Scan for the cell matching the given text and deliver its [x, y] coordinate at center. 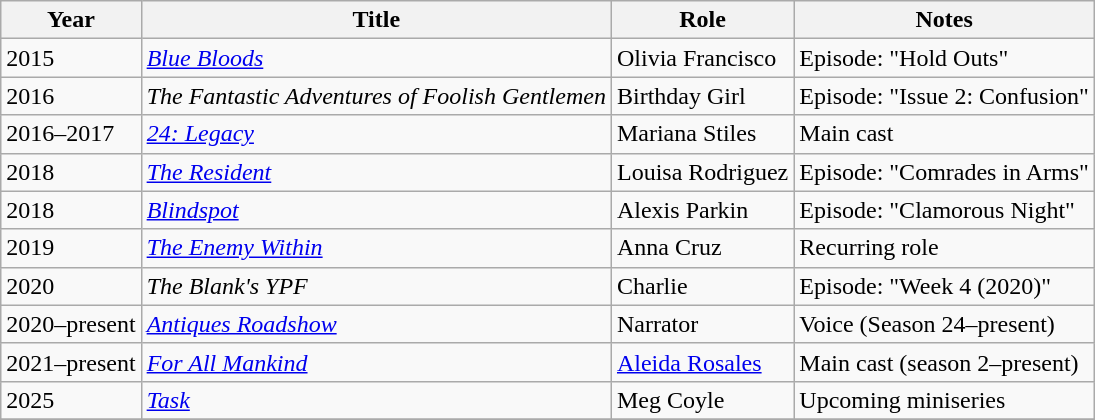
2019 [71, 248]
Aleida Rosales [702, 362]
Episode: "Clamorous Night" [944, 210]
Alexis Parkin [702, 210]
Narrator [702, 324]
Role [702, 20]
Year [71, 20]
Episode: "Hold Outs" [944, 58]
For All Mankind [376, 362]
Birthday Girl [702, 96]
Main cast (season 2–present) [944, 362]
Voice (Season 24–present) [944, 324]
Antiques Roadshow [376, 324]
2020 [71, 286]
Main cast [944, 134]
24: Legacy [376, 134]
Meg Coyle [702, 400]
The Resident [376, 172]
Notes [944, 20]
Episode: "Comrades in Arms" [944, 172]
Louisa Rodriguez [702, 172]
Upcoming miniseries [944, 400]
2021–present [71, 362]
Blue Bloods [376, 58]
The Enemy Within [376, 248]
2016 [71, 96]
Anna Cruz [702, 248]
2020–present [71, 324]
2025 [71, 400]
The Blank's YPF [376, 286]
The Fantastic Adventures of Foolish Gentlemen [376, 96]
Episode: "Week 4 (2020)" [944, 286]
Olivia Francisco [702, 58]
Blindspot [376, 210]
Title [376, 20]
2016–2017 [71, 134]
Recurring role [944, 248]
Episode: "Issue 2: Confusion" [944, 96]
Mariana Stiles [702, 134]
2015 [71, 58]
Charlie [702, 286]
Task [376, 400]
